Determine the [x, y] coordinate at the center of the cell enclosing the given text.  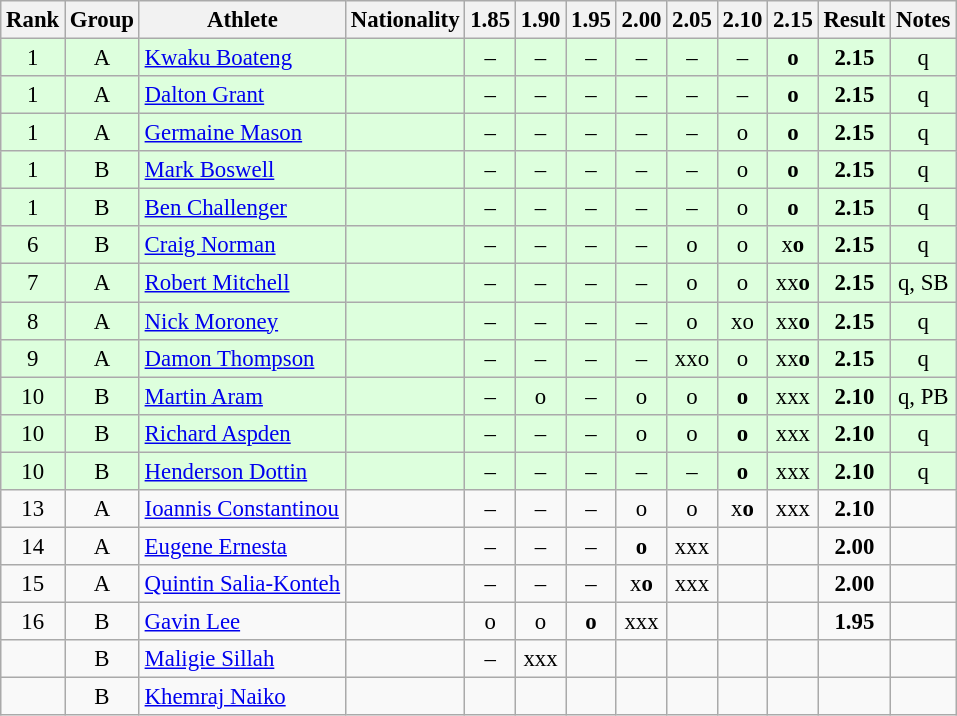
7 [33, 283]
Result [854, 20]
Germaine Mason [242, 133]
Mark Boswell [242, 170]
Dalton Grant [242, 95]
13 [33, 509]
Martin Aram [242, 396]
2.05 [692, 20]
Eugene Ernesta [242, 546]
Gavin Lee [242, 621]
Ben Challenger [242, 208]
1.85 [490, 20]
6 [33, 245]
Henderson Dottin [242, 471]
Robert Mitchell [242, 283]
Quintin Salia-Konteh [242, 584]
Ioannis Constantinou [242, 509]
1.90 [540, 20]
Craig Norman [242, 245]
Damon Thompson [242, 358]
Richard Aspden [242, 433]
Rank [33, 20]
15 [33, 584]
14 [33, 546]
Maligie Sillah [242, 659]
9 [33, 358]
q, SB [924, 283]
8 [33, 321]
Khemraj Naiko [242, 697]
Nick Moroney [242, 321]
q, PB [924, 396]
Nationality [404, 20]
Kwaku Boateng [242, 58]
16 [33, 621]
Notes [924, 20]
Athlete [242, 20]
Group [102, 20]
